Output the (x, y) coordinate of the center of the cell containing the given text.  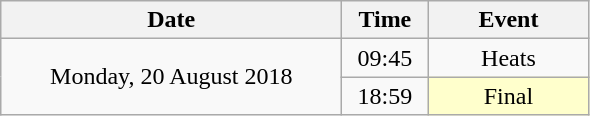
18:59 (385, 96)
Heats (508, 58)
09:45 (385, 58)
Event (508, 20)
Time (385, 20)
Date (172, 20)
Final (508, 96)
Monday, 20 August 2018 (172, 77)
